Determine the [X, Y] coordinate at the center of the cell enclosing the given text.  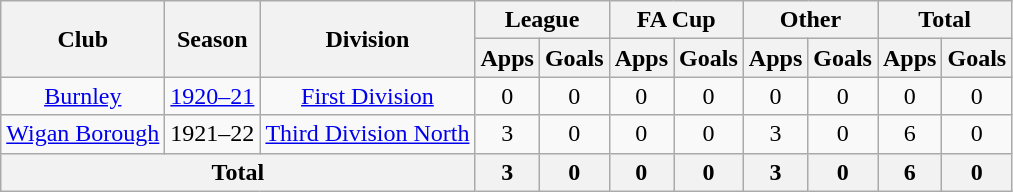
First Division [368, 96]
Burnley [83, 96]
1920–21 [212, 96]
Third Division North [368, 134]
Season [212, 39]
Division [368, 39]
Club [83, 39]
FA Cup [676, 20]
Other [810, 20]
Wigan Borough [83, 134]
1921–22 [212, 134]
League [542, 20]
